Scan for the cell matching the given text and deliver its [x, y] coordinate at center. 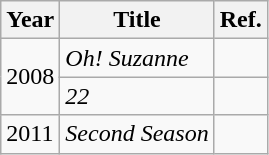
Oh! Suzanne [137, 58]
2011 [30, 134]
2008 [30, 77]
Year [30, 20]
Title [137, 20]
Ref. [240, 20]
Second Season [137, 134]
22 [137, 96]
